From the cell containing the given text, extract its center point as [x, y] coordinate. 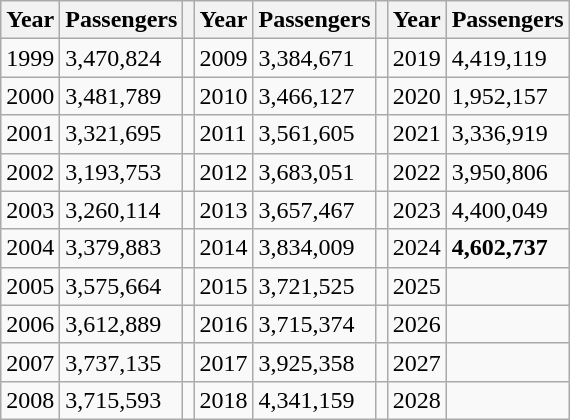
2008 [30, 400]
2004 [30, 248]
3,193,753 [122, 172]
4,341,159 [314, 400]
2015 [224, 286]
3,470,824 [122, 58]
2023 [416, 210]
2010 [224, 96]
3,683,051 [314, 172]
2003 [30, 210]
2012 [224, 172]
3,260,114 [122, 210]
3,715,593 [122, 400]
3,612,889 [122, 324]
2028 [416, 400]
2018 [224, 400]
2017 [224, 362]
2022 [416, 172]
2007 [30, 362]
2019 [416, 58]
3,657,467 [314, 210]
4,400,049 [508, 210]
3,379,883 [122, 248]
2014 [224, 248]
3,384,671 [314, 58]
2016 [224, 324]
2013 [224, 210]
3,834,009 [314, 248]
2024 [416, 248]
3,575,664 [122, 286]
2002 [30, 172]
2021 [416, 134]
2000 [30, 96]
3,321,695 [122, 134]
2011 [224, 134]
3,715,374 [314, 324]
3,925,358 [314, 362]
4,602,737 [508, 248]
2020 [416, 96]
3,737,135 [122, 362]
2027 [416, 362]
2001 [30, 134]
1999 [30, 58]
3,721,525 [314, 286]
1,952,157 [508, 96]
2025 [416, 286]
2026 [416, 324]
2009 [224, 58]
2005 [30, 286]
3,481,789 [122, 96]
3,950,806 [508, 172]
3,336,919 [508, 134]
3,466,127 [314, 96]
3,561,605 [314, 134]
2006 [30, 324]
4,419,119 [508, 58]
